For the text-containing cell, return its midpoint in (X, Y) coordinate format. 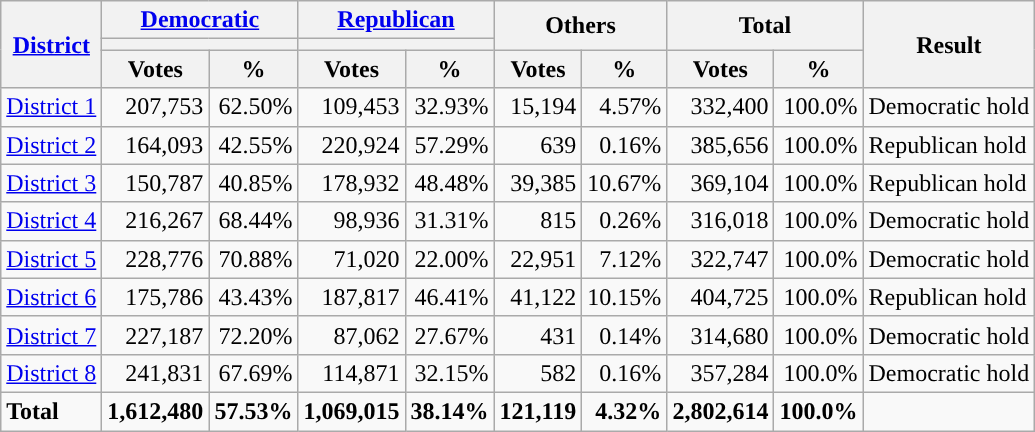
68.44% (254, 221)
22,951 (538, 259)
38.14% (450, 411)
32.15% (450, 373)
15,194 (538, 107)
42.55% (254, 145)
District 4 (52, 221)
227,187 (156, 335)
1,069,015 (352, 411)
57.53% (254, 411)
216,267 (156, 221)
0.26% (624, 221)
43.43% (254, 297)
40.85% (254, 183)
Democratic (200, 20)
48.48% (450, 183)
98,936 (352, 221)
1,612,480 (156, 411)
7.12% (624, 259)
228,776 (156, 259)
332,400 (720, 107)
639 (538, 145)
22.00% (450, 259)
Result (949, 44)
32.93% (450, 107)
31.31% (450, 221)
815 (538, 221)
0.14% (624, 335)
10.67% (624, 183)
41,122 (538, 297)
385,656 (720, 145)
57.29% (450, 145)
District 7 (52, 335)
62.50% (254, 107)
121,119 (538, 411)
District (52, 44)
District 8 (52, 373)
114,871 (352, 373)
322,747 (720, 259)
316,018 (720, 221)
72.20% (254, 335)
Republican (396, 20)
67.69% (254, 373)
District 6 (52, 297)
10.15% (624, 297)
Others (580, 26)
70.88% (254, 259)
46.41% (450, 297)
4.57% (624, 107)
207,753 (156, 107)
87,062 (352, 335)
314,680 (720, 335)
39,385 (538, 183)
150,787 (156, 183)
109,453 (352, 107)
71,020 (352, 259)
District 5 (52, 259)
2,802,614 (720, 411)
District 2 (52, 145)
District 3 (52, 183)
369,104 (720, 183)
357,284 (720, 373)
187,817 (352, 297)
431 (538, 335)
District 1 (52, 107)
220,924 (352, 145)
241,831 (156, 373)
4.32% (624, 411)
178,932 (352, 183)
404,725 (720, 297)
27.67% (450, 335)
582 (538, 373)
175,786 (156, 297)
164,093 (156, 145)
